Pinpoint the cell where the given text exists, returning its (x, y) midpoint coordinate. 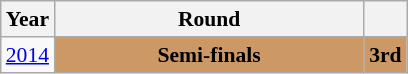
3rd (386, 55)
Semi-finals (209, 55)
Year (28, 19)
2014 (28, 55)
Round (209, 19)
